Find where the given text appears and provide that cell's center as [X, Y] coordinate. 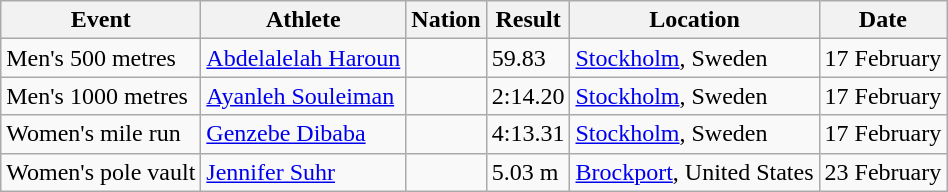
Women's pole vault [101, 172]
2:14.20 [528, 96]
59.83 [528, 58]
Men's 1000 metres [101, 96]
4:13.31 [528, 134]
Location [694, 20]
Men's 500 metres [101, 58]
Athlete [304, 20]
Genzebe Dibaba [304, 134]
23 February [883, 172]
Abdelalelah Haroun [304, 58]
Jennifer Suhr [304, 172]
Women's mile run [101, 134]
Brockport, United States [694, 172]
Nation [446, 20]
5.03 m [528, 172]
Event [101, 20]
Result [528, 20]
Date [883, 20]
Ayanleh Souleiman [304, 96]
